Detect which cell encompasses the target text, then output its (x, y) center coordinate. 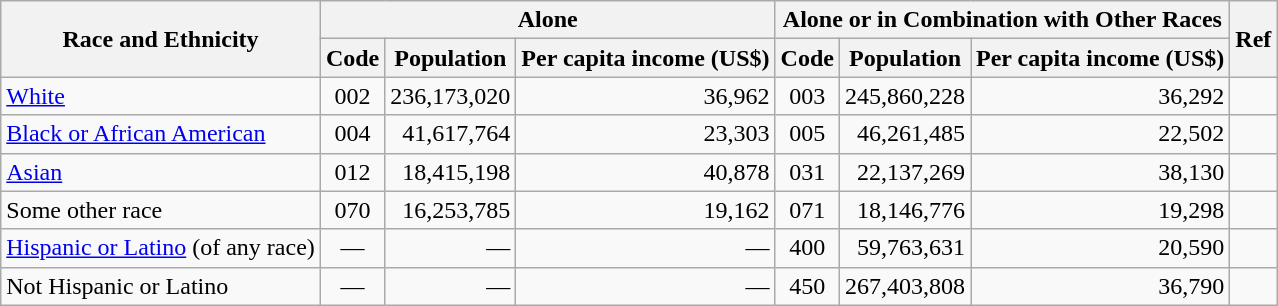
005 (807, 134)
Alone (548, 20)
Some other race (161, 210)
36,790 (1100, 286)
Not Hispanic or Latino (161, 286)
Hispanic or Latino (of any race) (161, 248)
40,878 (646, 172)
012 (352, 172)
19,298 (1100, 210)
36,292 (1100, 96)
Ref (1254, 39)
20,590 (1100, 248)
36,962 (646, 96)
070 (352, 210)
41,617,764 (450, 134)
400 (807, 248)
18,146,776 (904, 210)
071 (807, 210)
004 (352, 134)
Race and Ethnicity (161, 39)
Black or African American (161, 134)
White (161, 96)
22,502 (1100, 134)
236,173,020 (450, 96)
245,860,228 (904, 96)
002 (352, 96)
19,162 (646, 210)
59,763,631 (904, 248)
22,137,269 (904, 172)
18,415,198 (450, 172)
267,403,808 (904, 286)
46,261,485 (904, 134)
38,130 (1100, 172)
450 (807, 286)
16,253,785 (450, 210)
031 (807, 172)
Asian (161, 172)
003 (807, 96)
23,303 (646, 134)
Alone or in Combination with Other Races (1002, 20)
